Determine the [x, y] coordinate at the center of the cell enclosing the given text.  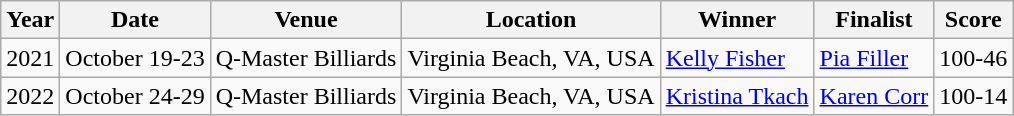
Year [30, 20]
100-14 [974, 96]
Score [974, 20]
100-46 [974, 58]
October 24-29 [135, 96]
Kelly Fisher [737, 58]
Location [531, 20]
Pia Filler [874, 58]
Kristina Tkach [737, 96]
Karen Corr [874, 96]
Venue [306, 20]
2022 [30, 96]
Date [135, 20]
October 19-23 [135, 58]
Winner [737, 20]
Finalist [874, 20]
2021 [30, 58]
